Find where the given text appears and provide that cell's center as [X, Y] coordinate. 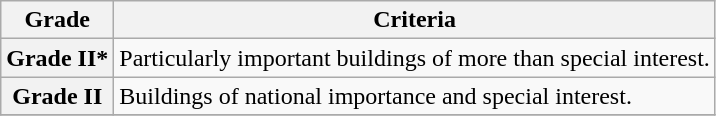
Buildings of national importance and special interest. [415, 96]
Grade II [58, 96]
Grade II* [58, 58]
Particularly important buildings of more than special interest. [415, 58]
Grade [58, 20]
Criteria [415, 20]
